Find where the given text appears and provide that cell's center as (X, Y) coordinate. 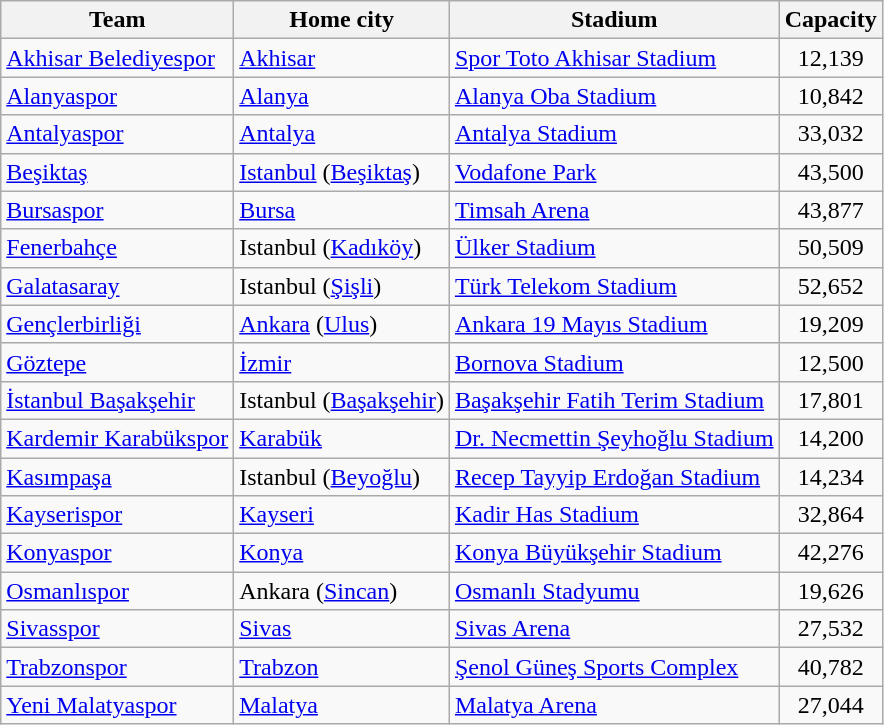
Yeni Malatyaspor (118, 705)
Başakşehir Fatih Terim Stadium (614, 400)
İzmir (342, 362)
52,652 (830, 286)
Istanbul (Başakşehir) (342, 400)
Fenerbahçe (118, 248)
Antalyaspor (118, 134)
Ankara (Ulus) (342, 324)
Alanyaspor (118, 96)
Kayseri (342, 515)
Team (118, 20)
17,801 (830, 400)
Sivas (342, 629)
27,532 (830, 629)
Alanya (342, 96)
Istanbul (Şişli) (342, 286)
Istanbul (Beşiktaş) (342, 172)
14,234 (830, 477)
Home city (342, 20)
Beşiktaş (118, 172)
Antalya (342, 134)
19,626 (830, 591)
Ankara (Sincan) (342, 591)
Göztepe (118, 362)
Ülker Stadium (614, 248)
Akhisar (342, 58)
Bornova Stadium (614, 362)
Malatya Arena (614, 705)
10,842 (830, 96)
Vodafone Park (614, 172)
Spor Toto Akhisar Stadium (614, 58)
43,877 (830, 210)
Kayserispor (118, 515)
32,864 (830, 515)
Osmanlıspor (118, 591)
Istanbul (Beyoğlu) (342, 477)
Istanbul (Kadıköy) (342, 248)
40,782 (830, 667)
Trabzonspor (118, 667)
Sivas Arena (614, 629)
Timsah Arena (614, 210)
27,044 (830, 705)
Sivasspor (118, 629)
Türk Telekom Stadium (614, 286)
Karabük (342, 438)
Ankara 19 Mayıs Stadium (614, 324)
50,509 (830, 248)
Kadir Has Stadium (614, 515)
Malatya (342, 705)
12,139 (830, 58)
Dr. Necmettin Şeyhoğlu Stadium (614, 438)
43,500 (830, 172)
Şenol Güneş Sports Complex (614, 667)
Akhisar Belediyespor (118, 58)
Antalya Stadium (614, 134)
Kardemir Karabükspor (118, 438)
Stadium (614, 20)
Konyaspor (118, 553)
14,200 (830, 438)
19,209 (830, 324)
33,032 (830, 134)
12,500 (830, 362)
Bursa (342, 210)
Alanya Oba Stadium (614, 96)
Trabzon (342, 667)
Konya (342, 553)
Bursaspor (118, 210)
Kasımpaşa (118, 477)
İstanbul Başakşehir (118, 400)
Galatasaray (118, 286)
42,276 (830, 553)
Capacity (830, 20)
Konya Büyükşehir Stadium (614, 553)
Gençlerbirliği (118, 324)
Osmanlı Stadyumu (614, 591)
Recep Tayyip Erdoğan Stadium (614, 477)
